For the text-containing cell, return its midpoint in (X, Y) coordinate format. 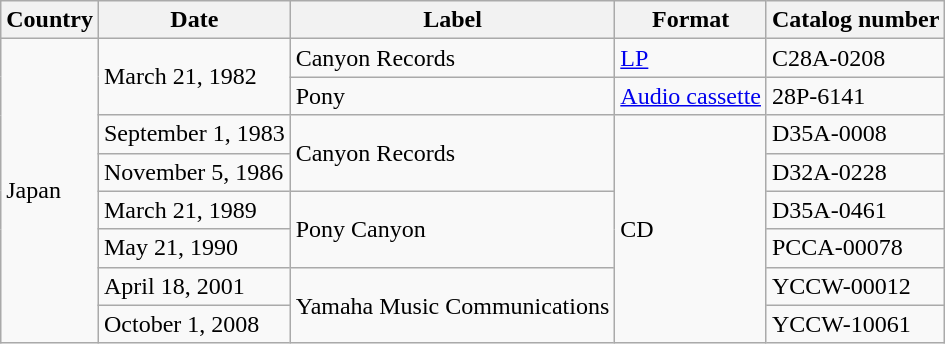
November 5, 1986 (194, 172)
Label (452, 20)
Pony (452, 96)
Audio cassette (691, 96)
C28A-0208 (855, 58)
D32A-0228 (855, 172)
YCCW-00012 (855, 286)
D35A-0008 (855, 134)
Yamaha Music Communications (452, 305)
Japan (50, 191)
28P-6141 (855, 96)
Pony Canyon (452, 229)
CD (691, 229)
May 21, 1990 (194, 248)
PCCA-00078 (855, 248)
September 1, 1983 (194, 134)
October 1, 2008 (194, 324)
March 21, 1989 (194, 210)
Catalog number (855, 20)
Country (50, 20)
April 18, 2001 (194, 286)
Date (194, 20)
YCCW-10061 (855, 324)
March 21, 1982 (194, 77)
D35A-0461 (855, 210)
Format (691, 20)
LP (691, 58)
